Return [X, Y] of the center of cell containing provided text 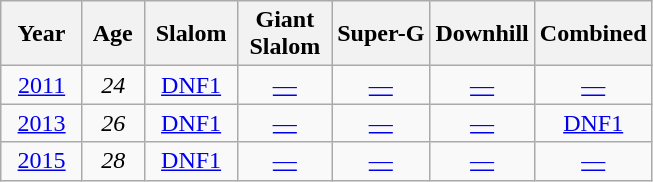
Super-G [381, 34]
Combined [593, 34]
Slalom [191, 34]
28 [113, 161]
Downhill [482, 34]
Age [113, 34]
24 [113, 85]
2015 [42, 161]
26 [113, 123]
2011 [42, 85]
Giant Slalom [285, 34]
2013 [42, 123]
Year [42, 34]
